Identify which cell holds the provided text, then report its [x, y] central coordinate. 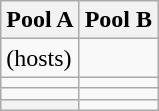
Pool B [118, 20]
Pool A [40, 20]
(hosts) [40, 58]
